Return the (X, Y) coordinate for the center point of the cell that contains the specified text.  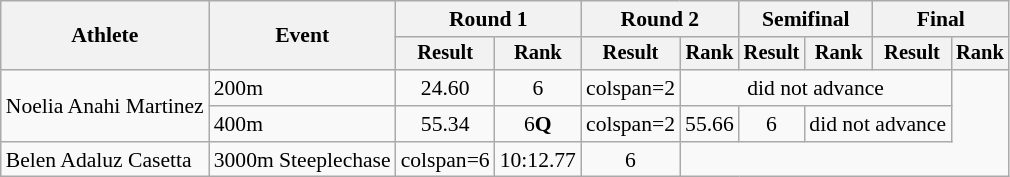
Athlete (105, 36)
Round 2 (660, 19)
Semifinal (806, 19)
Noelia Anahi Martinez (105, 106)
Event (302, 36)
Final (941, 19)
6Q (538, 124)
400m (302, 124)
Round 1 (488, 19)
55.66 (710, 124)
55.34 (446, 124)
200m (302, 88)
24.60 (446, 88)
